Capture the cell that displays the provided text and extract its (X, Y) central coordinate. 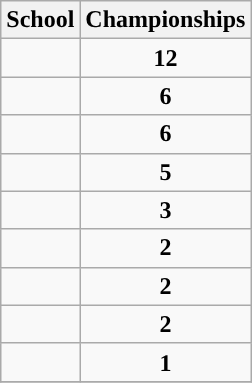
5 (166, 172)
Championships (166, 20)
School (40, 20)
12 (166, 58)
1 (166, 362)
3 (166, 210)
